Return the [x, y] coordinate for the center point of the cell that contains the specified text.  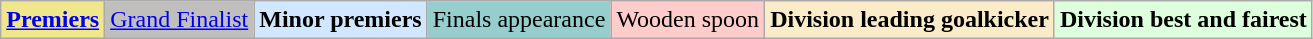
Wooden spoon [688, 20]
Minor premiers [340, 20]
Division best and fairest [1183, 20]
Grand Finalist [180, 20]
Premiers [53, 20]
Division leading goalkicker [910, 20]
Finals appearance [519, 20]
